Detect which cell encompasses the target text, then output its (X, Y) center coordinate. 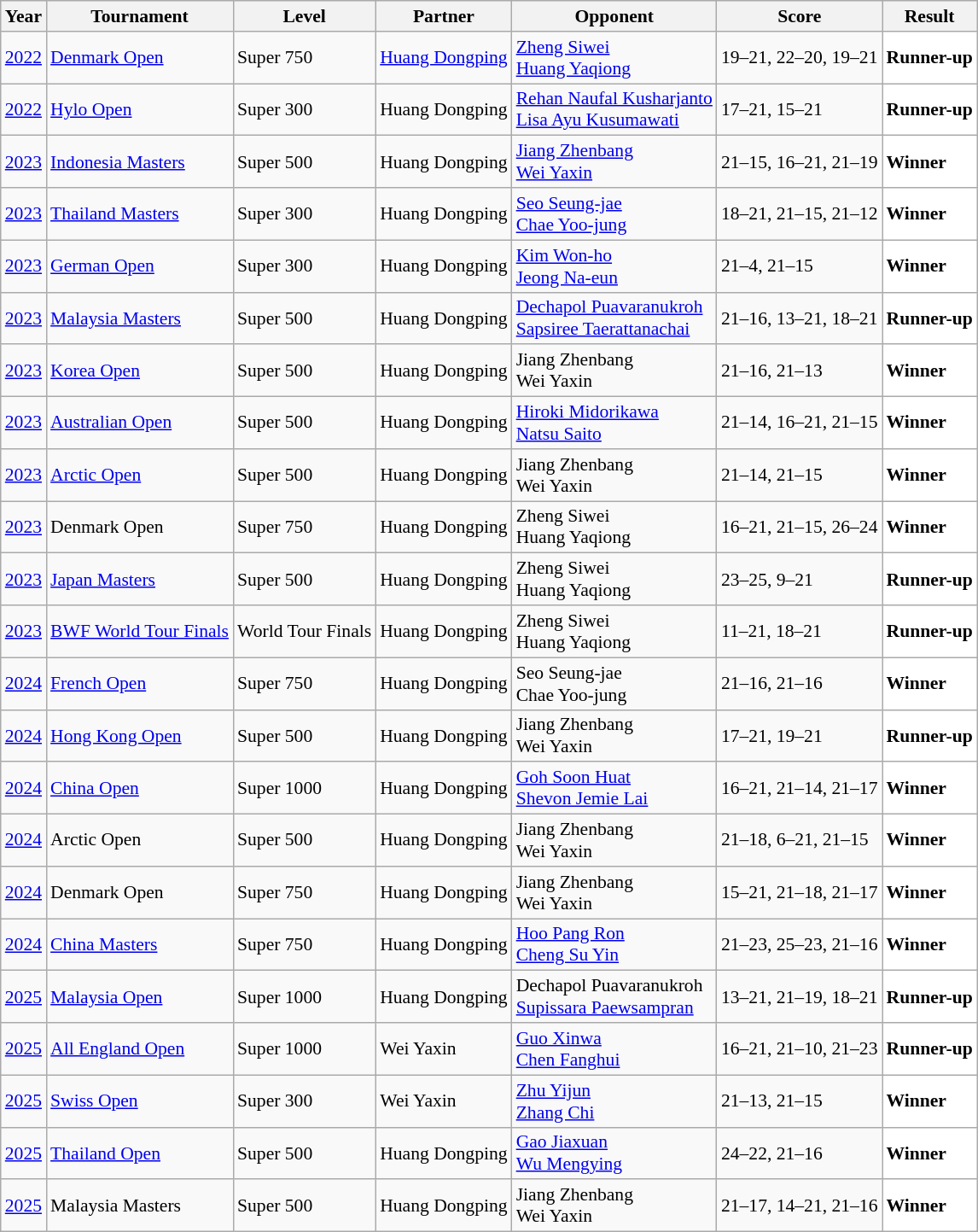
World Tour Finals (304, 632)
21–23, 25–23, 21–16 (800, 944)
23–25, 9–21 (800, 579)
Goh Soon Huat Shevon Jemie Lai (614, 789)
21–13, 21–15 (800, 1101)
21–4, 21–15 (800, 266)
Hiroki Midorikawa Natsu Saito (614, 423)
Malaysia Open (140, 997)
All England Open (140, 1048)
13–21, 21–19, 18–21 (800, 997)
Result (930, 16)
Kim Won-ho Jeong Na-eun (614, 266)
Hylo Open (140, 109)
Guo Xinwa Chen Fanghui (614, 1048)
17–21, 15–21 (800, 109)
11–21, 18–21 (800, 632)
Level (304, 16)
21–14, 16–21, 21–15 (800, 423)
17–21, 19–21 (800, 736)
Hong Kong Open (140, 736)
Thailand Open (140, 1153)
Partner (444, 16)
Hoo Pang Ron Cheng Su Yin (614, 944)
Swiss Open (140, 1101)
Australian Open (140, 423)
Indonesia Masters (140, 162)
Gao Jiaxuan Wu Mengying (614, 1153)
21–15, 16–21, 21–19 (800, 162)
Tournament (140, 16)
Opponent (614, 16)
Zhu Yijun Zhang Chi (614, 1101)
16–21, 21–10, 21–23 (800, 1048)
21–17, 14–21, 21–16 (800, 1206)
18–21, 21–15, 21–12 (800, 213)
24–22, 21–16 (800, 1153)
Dechapol Puavaranukroh Supissara Paewsampran (614, 997)
16–21, 21–15, 26–24 (800, 528)
15–21, 21–18, 21–17 (800, 893)
Korea Open (140, 371)
21–16, 21–16 (800, 683)
China Masters (140, 944)
Japan Masters (140, 579)
Dechapol Puavaranukroh Sapsiree Taerattanachai (614, 318)
French Open (140, 683)
Rehan Naufal Kusharjanto Lisa Ayu Kusumawati (614, 109)
21–16, 21–13 (800, 371)
16–21, 21–14, 21–17 (800, 789)
China Open (140, 789)
21–14, 21–15 (800, 475)
19–21, 22–20, 19–21 (800, 58)
21–16, 13–21, 18–21 (800, 318)
German Open (140, 266)
BWF World Tour Finals (140, 632)
Thailand Masters (140, 213)
21–18, 6–21, 21–15 (800, 840)
Score (800, 16)
Year (24, 16)
